Provide the [x, y] coordinate of the cell's center where the given text is located.  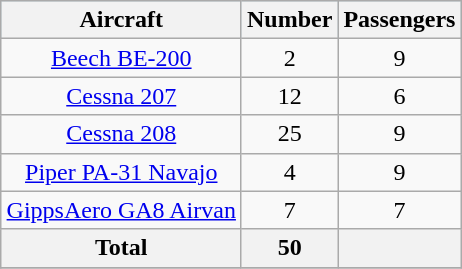
6 [400, 96]
25 [289, 134]
12 [289, 96]
2 [289, 58]
GippsAero GA8 Airvan [121, 210]
50 [289, 248]
Number [289, 20]
4 [289, 172]
Beech BE-200 [121, 58]
Total [121, 248]
Piper PA-31 Navajo [121, 172]
Cessna 208 [121, 134]
Passengers [400, 20]
Cessna 207 [121, 96]
Aircraft [121, 20]
